From the cell containing the given text, extract its center point as (x, y) coordinate. 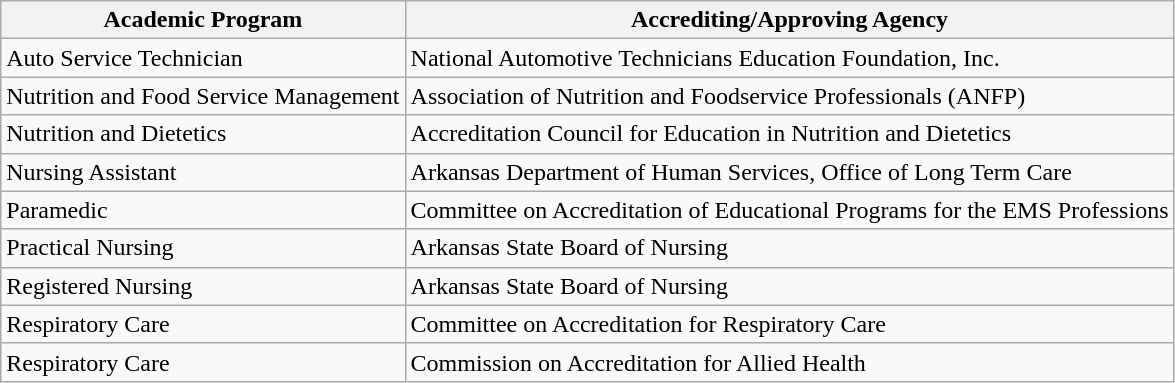
Auto Service Technician (203, 58)
Nutrition and Dietetics (203, 134)
Accrediting/Approving Agency (790, 20)
Accreditation Council for Education in Nutrition and Dietetics (790, 134)
Paramedic (203, 210)
Registered Nursing (203, 286)
National Automotive Technicians Education Foundation, Inc. (790, 58)
Arkansas Department of Human Services, Office of Long Term Care (790, 172)
Commission on Accreditation for Allied Health (790, 362)
Practical Nursing (203, 248)
Committee on Accreditation for Respiratory Care (790, 324)
Committee on Accreditation of Educational Programs for the EMS Professions (790, 210)
Association of Nutrition and Foodservice Professionals (ANFP) (790, 96)
Nursing Assistant (203, 172)
Nutrition and Food Service Management (203, 96)
Academic Program (203, 20)
